Locate the cell with the specified text and output its [x, y] center coordinate. 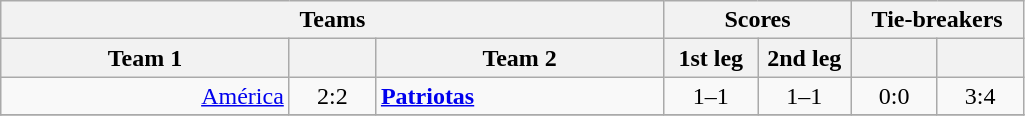
Team 1 [146, 58]
Team 2 [520, 58]
Patriotas [520, 96]
Teams [332, 20]
1st leg [711, 58]
Tie-breakers [937, 20]
2nd leg [805, 58]
0:0 [894, 96]
2:2 [332, 96]
América [146, 96]
3:4 [980, 96]
Scores [758, 20]
